Locate the cell with the specified text and output its (x, y) center coordinate. 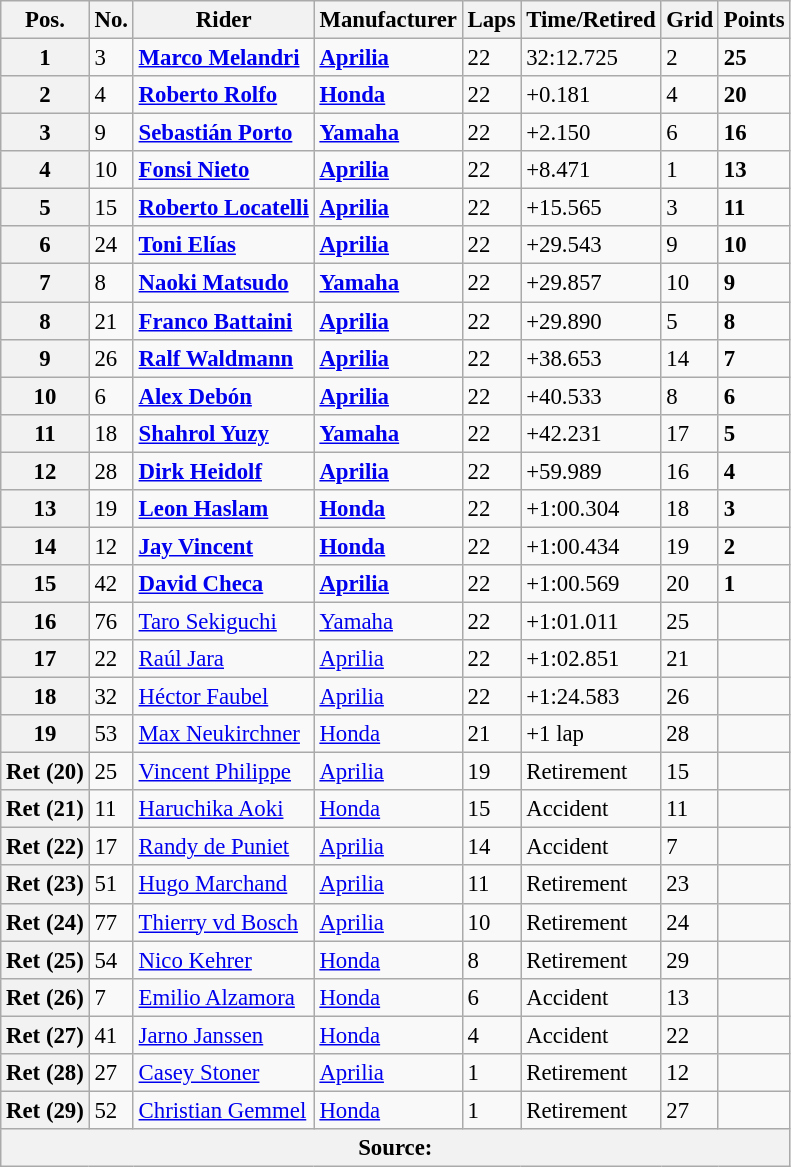
54 (111, 960)
Hugo Marchand (224, 885)
Naoki Matsudo (224, 283)
Ret (23) (45, 885)
+40.533 (591, 396)
Randy de Puniet (224, 847)
Ret (20) (45, 772)
Roberto Locatelli (224, 208)
Shahrol Yuzy (224, 433)
Points (754, 20)
Raúl Jara (224, 659)
+1:02.851 (591, 659)
Pos. (45, 20)
Ret (21) (45, 809)
32 (111, 697)
+2.150 (591, 133)
52 (111, 1110)
Source: (396, 1148)
Franco Battaini (224, 321)
32:12.725 (591, 58)
Alex Debón (224, 396)
Haruchika Aoki (224, 809)
Ret (27) (45, 1035)
Ralf Waldmann (224, 358)
+42.231 (591, 433)
+29.543 (591, 245)
No. (111, 20)
David Checa (224, 584)
Fonsi Nieto (224, 170)
Nico Kehrer (224, 960)
Jay Vincent (224, 546)
Vincent Philippe (224, 772)
Grid (690, 20)
+1:24.583 (591, 697)
42 (111, 584)
Dirk Heidolf (224, 471)
+1:00.569 (591, 584)
+1:00.434 (591, 546)
Emilio Alzamora (224, 997)
+8.471 (591, 170)
Ret (29) (45, 1110)
+29.890 (591, 321)
Casey Stoner (224, 1073)
76 (111, 621)
Ret (26) (45, 997)
53 (111, 734)
Ret (22) (45, 847)
Rider (224, 20)
Leon Haslam (224, 509)
77 (111, 922)
Taro Sekiguchi (224, 621)
Ret (25) (45, 960)
+1:00.304 (591, 509)
+15.565 (591, 208)
+1:01.011 (591, 621)
Sebastián Porto (224, 133)
Max Neukirchner (224, 734)
41 (111, 1035)
Marco Melandri (224, 58)
Ret (28) (45, 1073)
+38.653 (591, 358)
Ret (24) (45, 922)
51 (111, 885)
29 (690, 960)
Laps (492, 20)
Roberto Rolfo (224, 95)
+1 lap (591, 734)
Time/Retired (591, 20)
Toni Elías (224, 245)
23 (690, 885)
Jarno Janssen (224, 1035)
Héctor Faubel (224, 697)
Thierry vd Bosch (224, 922)
+29.857 (591, 283)
+0.181 (591, 95)
Christian Gemmel (224, 1110)
+59.989 (591, 471)
Manufacturer (388, 20)
